Locate the cell with the specified text and output its [x, y] center coordinate. 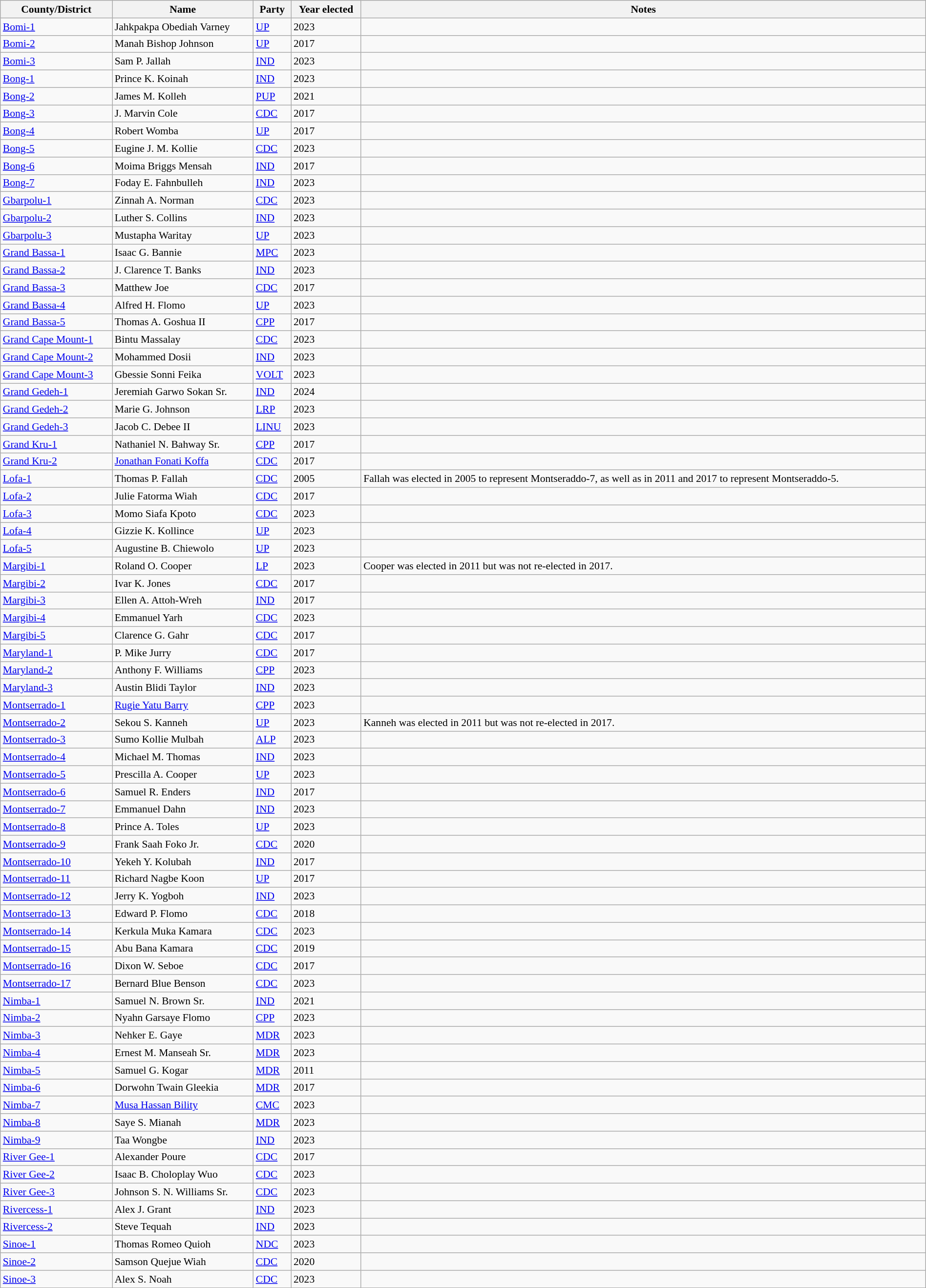
Bomi-1 [57, 27]
Fallah was elected in 2005 to represent Montseraddo-7, as well as in 2011 and 2017 to represent Montseraddo-5. [643, 479]
Montserrado-3 [57, 740]
LP [273, 566]
Montserrado-12 [57, 896]
Nimba-1 [57, 1001]
2024 [326, 392]
Sinoe-2 [57, 1262]
Sumo Kollie Mulbah [183, 740]
Dorwohn Twain Gleekia [183, 1088]
Grand Bassa-4 [57, 305]
Bong-2 [57, 96]
Matthew Joe [183, 288]
Kerkula Muka Kamara [183, 931]
Samuel N. Brown Sr. [183, 1001]
2005 [326, 479]
Samuel R. Enders [183, 792]
Party [273, 9]
Sinoe-3 [57, 1279]
Lofa-1 [57, 479]
Gbarpolu-1 [57, 201]
Gbessie Sonni Feika [183, 374]
Montserrado-7 [57, 810]
MPC [273, 253]
Montserrado-5 [57, 775]
Alfred H. Flomo [183, 305]
2018 [326, 914]
Luther S. Collins [183, 218]
Prince A. Toles [183, 827]
Mohammed Dosii [183, 357]
Michael M. Thomas [183, 757]
Nimba-5 [57, 1070]
Maryland-1 [57, 653]
Saye S. Mianah [183, 1122]
Margibi-3 [57, 601]
Ivar K. Jones [183, 583]
River Gee-2 [57, 1175]
Grand Cape Mount-2 [57, 357]
Bong-5 [57, 148]
Jacob C. Debee II [183, 427]
Rugie Yatu Barry [183, 705]
Nimba-6 [57, 1088]
Nimba-3 [57, 1036]
Montserrado-1 [57, 705]
Cooper was elected in 2011 but was not re-elected in 2017. [643, 566]
Bintu Massalay [183, 340]
Montserrado-8 [57, 827]
Manah Bishop Johnson [183, 44]
Ellen A. Attoh-Wreh [183, 601]
County/District [57, 9]
Bong-1 [57, 79]
Bernard Blue Benson [183, 983]
Johnson S. N. Williams Sr. [183, 1192]
Sekou S. Kanneh [183, 723]
Samson Quejue Wiah [183, 1262]
Momo Siafa Kpoto [183, 514]
2011 [326, 1070]
Mustapha Waritay [183, 235]
Montserrado-17 [57, 983]
Lofa-3 [57, 514]
Gbarpolu-3 [57, 235]
Lofa-2 [57, 497]
Grand Bassa-1 [57, 253]
Margibi-1 [57, 566]
Bong-6 [57, 166]
Bomi-3 [57, 62]
Grand Cape Mount-1 [57, 340]
Edward P. Flomo [183, 914]
Montserrado-9 [57, 844]
Montserrado-13 [57, 914]
Julie Fatorma Wiah [183, 497]
Richard Nagbe Koon [183, 879]
Lofa-5 [57, 549]
Jerry K. Yogboh [183, 896]
Montserrado-14 [57, 931]
Prince K. Koinah [183, 79]
Frank Saah Foko Jr. [183, 844]
Maryland-2 [57, 670]
Nyahn Garsaye Flomo [183, 1018]
P. Mike Jurry [183, 653]
River Gee-3 [57, 1192]
Montserrado-4 [57, 757]
Margibi-2 [57, 583]
J. Marvin Cole [183, 114]
Grand Kru-2 [57, 461]
Montserrado-6 [57, 792]
Alex J. Grant [183, 1209]
Moima Briggs Mensah [183, 166]
Foday E. Fahnbulleh [183, 183]
Montserrado-16 [57, 966]
Bong-7 [57, 183]
Sam P. Jallah [183, 62]
Lofa-4 [57, 531]
Bong-3 [57, 114]
Emmanuel Dahn [183, 810]
Robert Womba [183, 131]
Nimba-4 [57, 1053]
Prescilla A. Cooper [183, 775]
Margibi-4 [57, 618]
Clarence G. Gahr [183, 636]
Margibi-5 [57, 636]
Nimba-8 [57, 1122]
LRP [273, 410]
Montserrado-2 [57, 723]
Grand Gedeh-3 [57, 427]
Emmanuel Yarh [183, 618]
Nathaniel N. Bahway Sr. [183, 444]
Montserrado-11 [57, 879]
Samuel G. Kogar [183, 1070]
Austin Blidi Taylor [183, 688]
Abu Bana Kamara [183, 949]
Montserrado-10 [57, 862]
Gbarpolu-2 [57, 218]
2019 [326, 949]
J. Clarence T. Banks [183, 270]
Gizzie K. Kollince [183, 531]
Bomi-2 [57, 44]
Jonathan Fonati Koffa [183, 461]
Augustine B. Chiewolo [183, 549]
Zinnah A. Norman [183, 201]
Jahkpakpa Obediah Varney [183, 27]
Nimba-9 [57, 1140]
Thomas Romeo Quioh [183, 1245]
LINU [273, 427]
ALP [273, 740]
Year elected [326, 9]
River Gee-1 [57, 1157]
Alexander Poure [183, 1157]
Grand Bassa-5 [57, 322]
Montserrado-15 [57, 949]
Eugine J. M. Kollie [183, 148]
Musa Hassan Bility [183, 1105]
Kanneh was elected in 2011 but was not re-elected in 2017. [643, 723]
Grand Cape Mount-3 [57, 374]
Isaac B. Choloplay Wuo [183, 1175]
Thomas A. Goshua II [183, 322]
Jeremiah Garwo Sokan Sr. [183, 392]
Grand Bassa-3 [57, 288]
CMC [273, 1105]
Ernest M. Manseah Sr. [183, 1053]
Thomas P. Fallah [183, 479]
Notes [643, 9]
Grand Gedeh-2 [57, 410]
Nimba-7 [57, 1105]
Roland O. Cooper [183, 566]
Rivercess-1 [57, 1209]
James M. Kolleh [183, 96]
PUP [273, 96]
Sinoe-1 [57, 1245]
Grand Gedeh-1 [57, 392]
NDC [273, 1245]
Dixon W. Seboe [183, 966]
Alex S. Noah [183, 1279]
Rivercess-2 [57, 1227]
Anthony F. Williams [183, 670]
VOLT [273, 374]
Name [183, 9]
Bong-4 [57, 131]
Isaac G. Bannie [183, 253]
Yekeh Y. Kolubah [183, 862]
Steve Tequah [183, 1227]
Grand Bassa-2 [57, 270]
Nimba-2 [57, 1018]
Nehker E. Gaye [183, 1036]
Marie G. Johnson [183, 410]
Taa Wongbe [183, 1140]
Grand Kru-1 [57, 444]
Maryland-3 [57, 688]
